Output the [X, Y] coordinate of the center of the cell containing the given text.  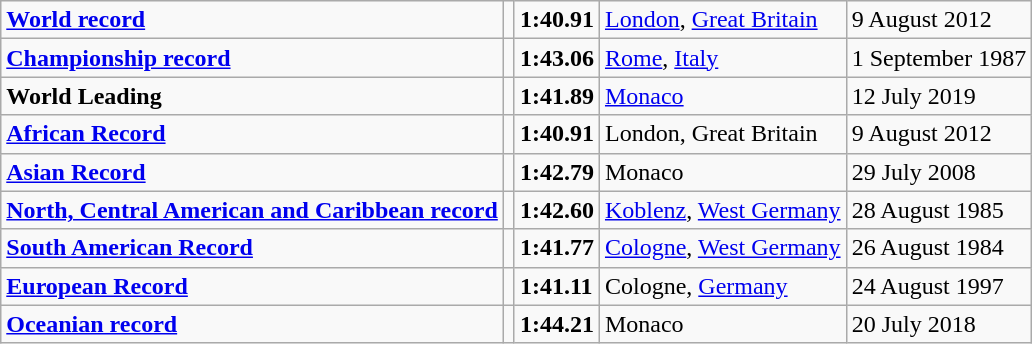
Asian Record [252, 172]
Oceanian record [252, 324]
26 August 1984 [939, 248]
1:42.79 [556, 172]
29 July 2008 [939, 172]
20 July 2018 [939, 324]
European Record [252, 286]
South American Record [252, 248]
African Record [252, 134]
World record [252, 20]
1:42.60 [556, 210]
Cologne, West Germany [722, 248]
Cologne, Germany [722, 286]
12 July 2019 [939, 96]
1:44.21 [556, 324]
World Leading [252, 96]
Championship record [252, 58]
North, Central American and Caribbean record [252, 210]
Rome, Italy [722, 58]
1:41.89 [556, 96]
1 September 1987 [939, 58]
24 August 1997 [939, 286]
28 August 1985 [939, 210]
1:43.06 [556, 58]
Koblenz, West Germany [722, 210]
1:41.77 [556, 248]
1:41.11 [556, 286]
